Scan for the cell matching the given text and deliver its (X, Y) coordinate at center. 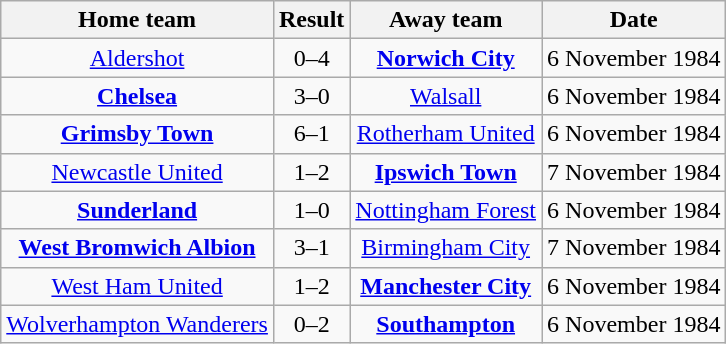
Birmingham City (446, 248)
Rotherham United (446, 134)
Nottingham Forest (446, 210)
Aldershot (138, 58)
Grimsby Town (138, 134)
0–4 (311, 58)
3–0 (311, 96)
Result (311, 20)
6–1 (311, 134)
Walsall (446, 96)
West Ham United (138, 286)
Wolverhampton Wanderers (138, 324)
Home team (138, 20)
Chelsea (138, 96)
Ipswich Town (446, 172)
3–1 (311, 248)
Newcastle United (138, 172)
Manchester City (446, 286)
Date (634, 20)
Norwich City (446, 58)
Sunderland (138, 210)
West Bromwich Albion (138, 248)
Away team (446, 20)
Southampton (446, 324)
0–2 (311, 324)
1–0 (311, 210)
